Output the [x, y] coordinate of the center of the cell containing the given text.  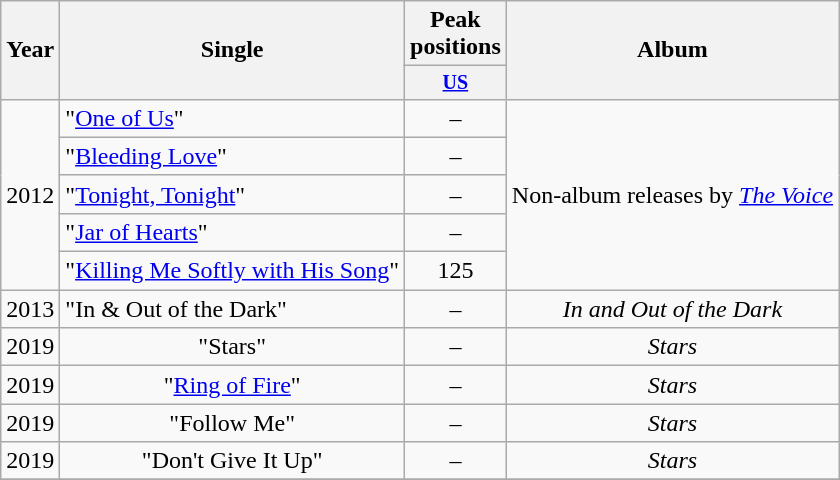
"One of Us" [232, 118]
125 [456, 271]
Single [232, 50]
US [456, 82]
"Ring of Fire" [232, 385]
"Bleeding Love" [232, 156]
2013 [30, 309]
Peak positions [456, 34]
Album [672, 50]
"Jar of Hearts" [232, 232]
"In & Out of the Dark" [232, 309]
In and Out of the Dark [672, 309]
Non-album releases by The Voice [672, 194]
"Follow Me" [232, 423]
"Tonight, Tonight" [232, 194]
2012 [30, 194]
Year [30, 50]
"Killing Me Softly with His Song" [232, 271]
"Stars" [232, 347]
"Don't Give It Up" [232, 461]
